Extract the [x, y] coordinate from the center of the cell holding the provided text.  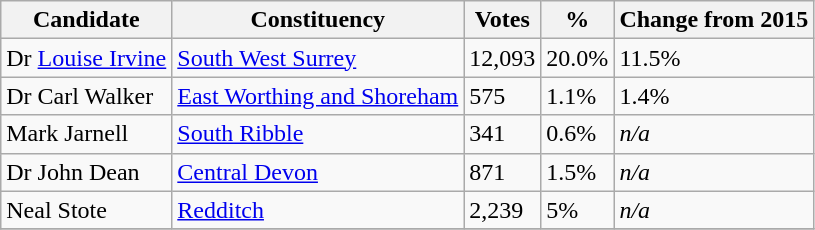
1.5% [578, 172]
2,239 [502, 210]
Change from 2015 [714, 20]
% [578, 20]
Votes [502, 20]
Dr John Dean [86, 172]
341 [502, 134]
0.6% [578, 134]
11.5% [714, 58]
1.1% [578, 96]
South Ribble [318, 134]
1.4% [714, 96]
Dr Carl Walker [86, 96]
5% [578, 210]
South West Surrey [318, 58]
Candidate [86, 20]
Neal Stote [86, 210]
871 [502, 172]
Dr Louise Irvine [86, 58]
Redditch [318, 210]
12,093 [502, 58]
20.0% [578, 58]
Constituency [318, 20]
Mark Jarnell [86, 134]
East Worthing and Shoreham [318, 96]
575 [502, 96]
Central Devon [318, 172]
